Identify which cell holds the provided text, then report its (x, y) central coordinate. 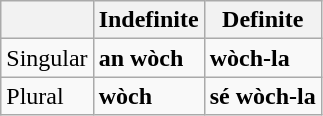
wòch (148, 96)
Indefinite (148, 20)
wòch-la (262, 58)
sé wòch-la (262, 96)
Plural (47, 96)
Definite (262, 20)
an wòch (148, 58)
Singular (47, 58)
